Locate the cell with the specified text and output its (X, Y) center coordinate. 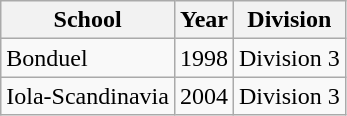
Division (289, 20)
2004 (204, 96)
Iola-Scandinavia (88, 96)
1998 (204, 58)
School (88, 20)
Year (204, 20)
Bonduel (88, 58)
